Provide the [x, y] coordinate of the cell's center where the given text is located.  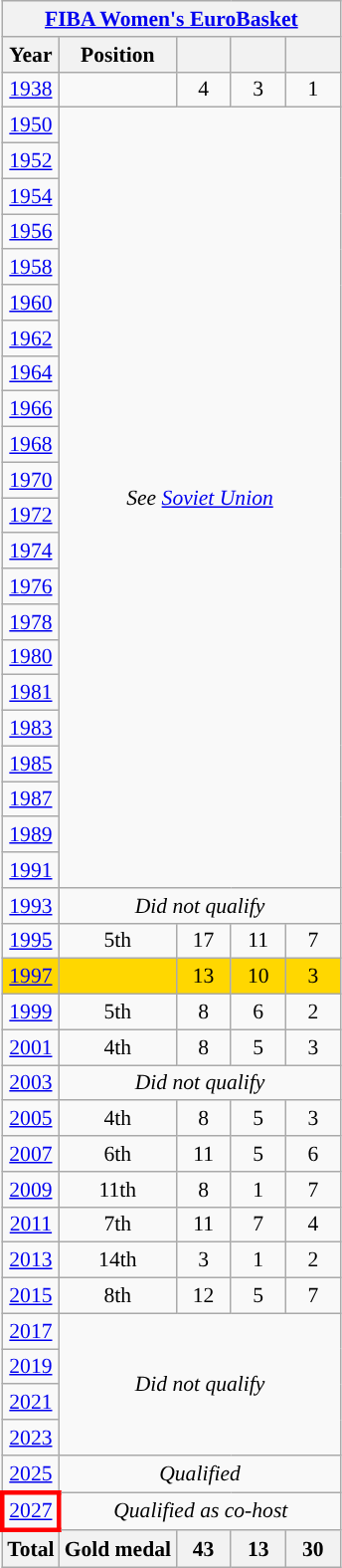
Gold medal [117, 1549]
1974 [30, 552]
1968 [30, 445]
1999 [30, 1012]
2011 [30, 1225]
1962 [30, 338]
2001 [30, 1047]
1983 [30, 729]
1980 [30, 657]
30 [312, 1549]
FIBA Women's EuroBasket [171, 19]
1960 [30, 303]
7th [117, 1225]
1970 [30, 480]
See Soviet Union [201, 498]
2019 [30, 1367]
2003 [30, 1083]
2009 [30, 1190]
1938 [30, 90]
Year [30, 55]
2021 [30, 1403]
Position [117, 55]
12 [203, 1296]
10 [258, 977]
1954 [30, 196]
14th [117, 1260]
6th [117, 1154]
1950 [30, 125]
Qualified as co-host [201, 1511]
1997 [30, 977]
8th [117, 1296]
1976 [30, 586]
1966 [30, 409]
1958 [30, 268]
1989 [30, 835]
Total [30, 1549]
1956 [30, 232]
2027 [30, 1511]
2023 [30, 1438]
2007 [30, 1154]
2025 [30, 1473]
Qualified [201, 1473]
1972 [30, 516]
2005 [30, 1119]
2013 [30, 1260]
11th [117, 1190]
1987 [30, 799]
1993 [30, 906]
1995 [30, 941]
43 [203, 1549]
2017 [30, 1331]
1952 [30, 161]
2015 [30, 1296]
1991 [30, 870]
1981 [30, 693]
1964 [30, 373]
1978 [30, 622]
17 [203, 941]
1985 [30, 764]
